For the text-containing cell, return its midpoint in [X, Y] coordinate format. 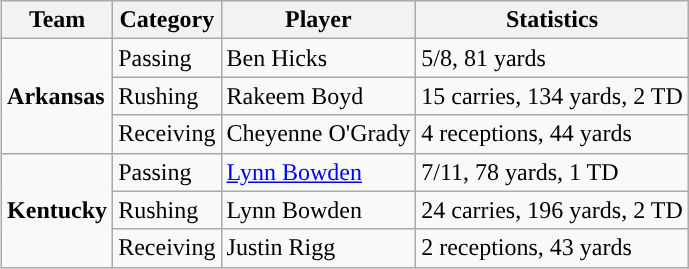
24 carries, 196 yards, 2 TD [552, 210]
Cheyenne O'Grady [318, 134]
Team [58, 20]
Rakeem Boyd [318, 96]
Player [318, 20]
Statistics [552, 20]
Kentucky [58, 210]
15 carries, 134 yards, 2 TD [552, 96]
Justin Rigg [318, 248]
Ben Hicks [318, 58]
Category [167, 20]
4 receptions, 44 yards [552, 134]
Arkansas [58, 96]
2 receptions, 43 yards [552, 248]
5/8, 81 yards [552, 58]
7/11, 78 yards, 1 TD [552, 172]
